Return [X, Y] of the center of cell containing provided text 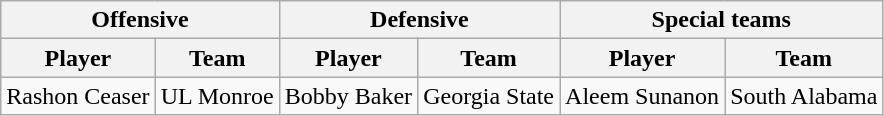
South Alabama [804, 96]
UL Monroe [217, 96]
Special teams [722, 20]
Rashon Ceaser [78, 96]
Aleem Sunanon [642, 96]
Georgia State [489, 96]
Bobby Baker [348, 96]
Defensive [419, 20]
Offensive [140, 20]
